Detect which cell encompasses the target text, then output its (X, Y) center coordinate. 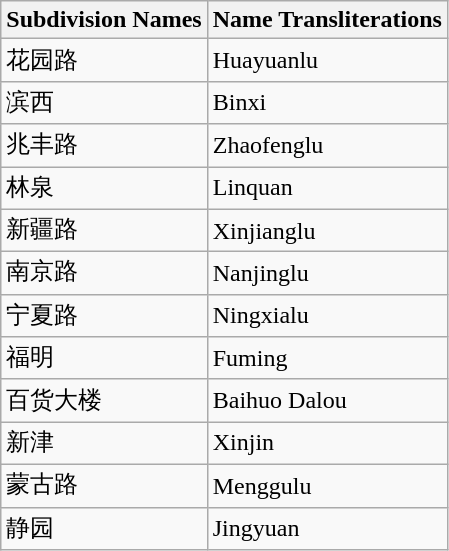
新津 (104, 444)
宁夏路 (104, 316)
Ningxialu (327, 316)
百货大楼 (104, 400)
静园 (104, 528)
Zhaofenglu (327, 146)
南京路 (104, 274)
Baihuo Dalou (327, 400)
Nanjinglu (327, 274)
Fuming (327, 358)
花园路 (104, 60)
Binxi (327, 102)
兆丰路 (104, 146)
福明 (104, 358)
蒙古路 (104, 486)
Name Transliterations (327, 20)
Linquan (327, 188)
Huayuanlu (327, 60)
滨西 (104, 102)
Xinjin (327, 444)
Subdivision Names (104, 20)
新疆路 (104, 230)
林泉 (104, 188)
Menggulu (327, 486)
Xinjianglu (327, 230)
Jingyuan (327, 528)
